Output the (X, Y) coordinate of the center of the cell containing the given text.  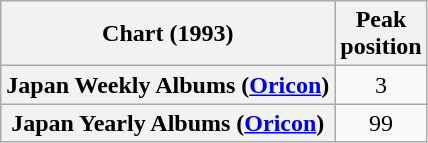
Japan Weekly Albums (Oricon) (168, 85)
99 (381, 123)
Peakposition (381, 34)
Japan Yearly Albums (Oricon) (168, 123)
3 (381, 85)
Chart (1993) (168, 34)
